Determine the [x, y] coordinate at the center of the cell enclosing the given text.  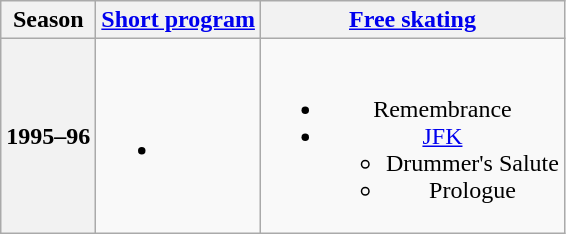
Season [48, 20]
Remembrance JFK Drummer's Salute Prologue [412, 136]
Short program [178, 20]
1995–96 [48, 136]
Free skating [412, 20]
